Return the [X, Y] coordinate for the center point of the cell that contains the specified text.  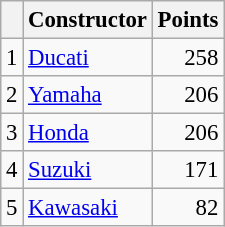
82 [188, 208]
1 [12, 58]
Honda [88, 133]
2 [12, 95]
Yamaha [88, 95]
Kawasaki [88, 208]
Points [188, 20]
5 [12, 208]
258 [188, 58]
Suzuki [88, 170]
3 [12, 133]
Constructor [88, 20]
171 [188, 170]
4 [12, 170]
Ducati [88, 58]
